For the text-containing cell, return its midpoint in (X, Y) coordinate format. 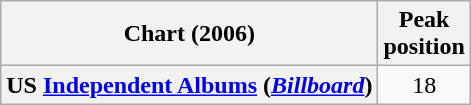
Peakposition (424, 34)
Chart (2006) (190, 34)
18 (424, 85)
US Independent Albums (Billboard) (190, 85)
